Search for the cell housing the specified text and yield its (X, Y) center coordinate. 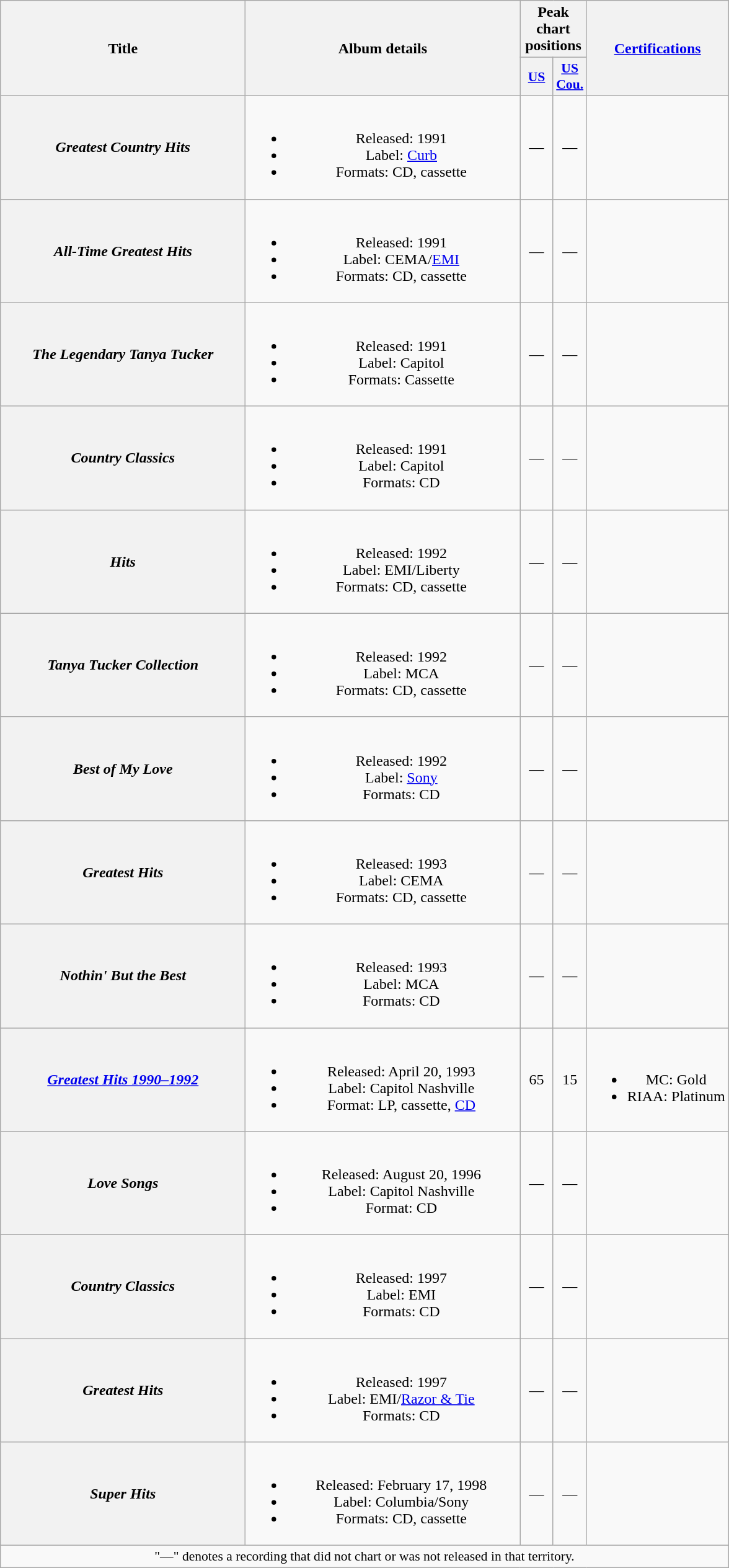
US (537, 77)
Released: 1991Label: CurbFormats: CD, cassette (383, 148)
Released: February 17, 1998Label: Columbia/SonyFormats: CD, cassette (383, 1494)
Released: August 20, 1996Label: Capitol NashvilleFormat: CD (383, 1183)
Released: 1992Label: EMI/LibertyFormats: CD, cassette (383, 562)
Released: 1991Label: CEMA/EMIFormats: CD, cassette (383, 250)
USCou. (570, 77)
Best of My Love (123, 769)
All-Time Greatest Hits (123, 250)
Greatest Country Hits (123, 148)
Hits (123, 562)
Released: 1997Label: EMI/Razor & TieFormats: CD (383, 1390)
Released: 1991Label: CapitolFormats: Cassette (383, 355)
15 (570, 1080)
The Legendary Tanya Tucker (123, 355)
Tanya Tucker Collection (123, 665)
Released: 1992Label: MCAFormats: CD, cassette (383, 665)
Nothin' But the Best (123, 976)
Released: 1993Label: CEMAFormats: CD, cassette (383, 872)
Released: 1991Label: CapitolFormats: CD (383, 458)
Super Hits (123, 1494)
Album details (383, 48)
Title (123, 48)
65 (537, 1080)
Released: April 20, 1993Label: Capitol NashvilleFormat: LP, cassette, CD (383, 1080)
Released: 1997Label: EMIFormats: CD (383, 1287)
Love Songs (123, 1183)
Released: 1993Label: MCAFormats: CD (383, 976)
Peak chartpositions (553, 29)
MC: GoldRIAA: Platinum (657, 1080)
Certifications (657, 48)
Released: 1992Label: SonyFormats: CD (383, 769)
Greatest Hits 1990–1992 (123, 1080)
"—" denotes a recording that did not chart or was not released in that territory. (365, 1557)
